Extract the (x, y) coordinate from the center of the cell holding the provided text.  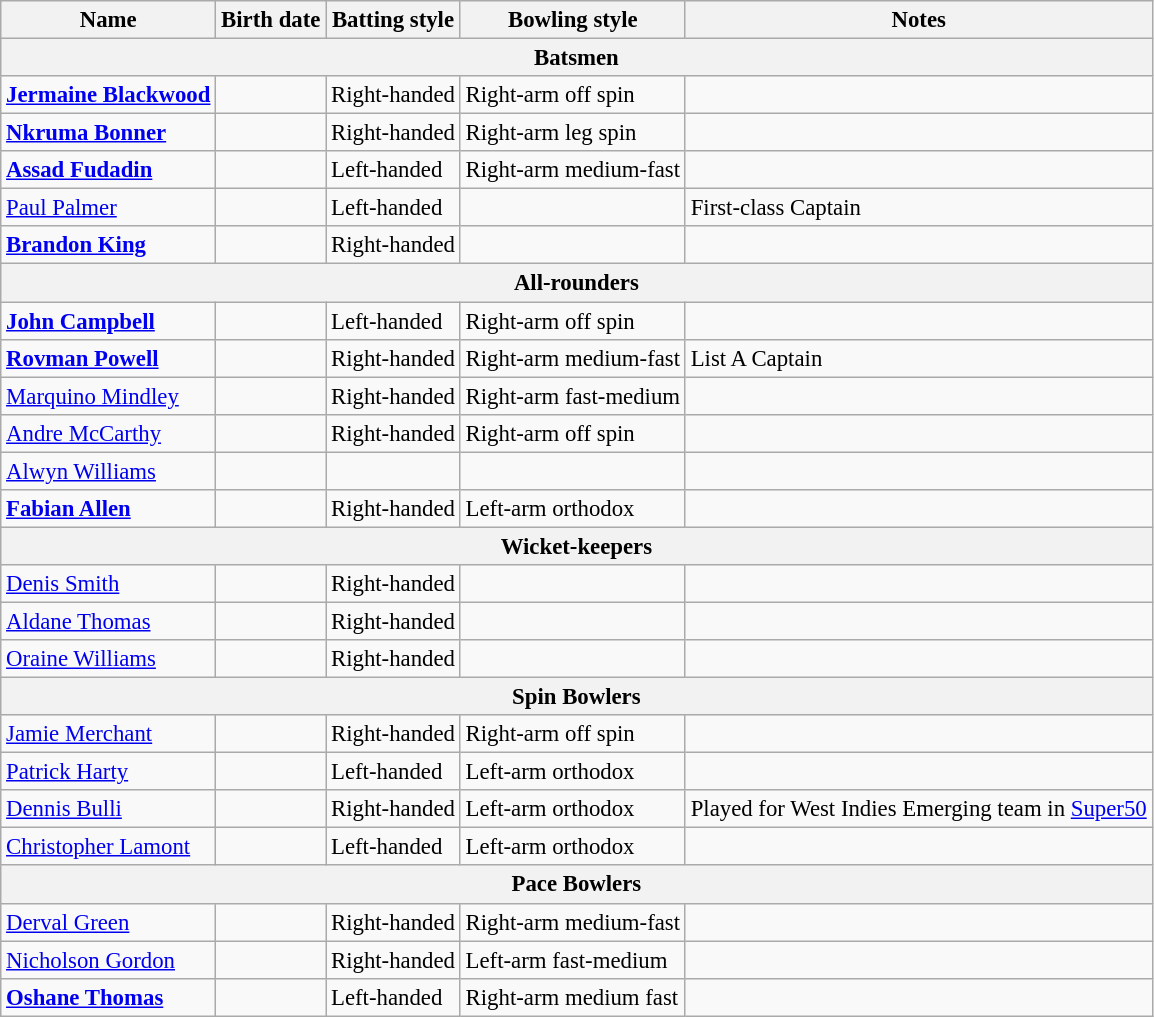
Oshane Thomas (108, 997)
Spin Bowlers (576, 697)
Nicholson Gordon (108, 960)
Paul Palmer (108, 208)
Wicket-keepers (576, 546)
Pace Bowlers (576, 885)
Andre McCarthy (108, 433)
Denis Smith (108, 584)
Rovman Powell (108, 358)
Jermaine Blackwood (108, 95)
Notes (918, 20)
Christopher Lamont (108, 847)
Marquino Mindley (108, 396)
John Campbell (108, 321)
Jamie Merchant (108, 734)
Right-arm fast-medium (572, 396)
Bowling style (572, 20)
Derval Green (108, 922)
Left-arm fast-medium (572, 960)
Fabian Allen (108, 509)
Patrick Harty (108, 772)
All-rounders (576, 283)
Name (108, 20)
Played for West Indies Emerging team in Super50 (918, 809)
Right-arm medium fast (572, 997)
Right-arm leg spin (572, 133)
Dennis Bulli (108, 809)
List A Captain (918, 358)
Brandon King (108, 245)
Batsmen (576, 58)
Nkruma Bonner (108, 133)
Alwyn Williams (108, 471)
Oraine Williams (108, 659)
Birth date (271, 20)
Aldane Thomas (108, 621)
First-class Captain (918, 208)
Batting style (394, 20)
Assad Fudadin (108, 170)
